Return (x, y) of the center of cell containing provided text 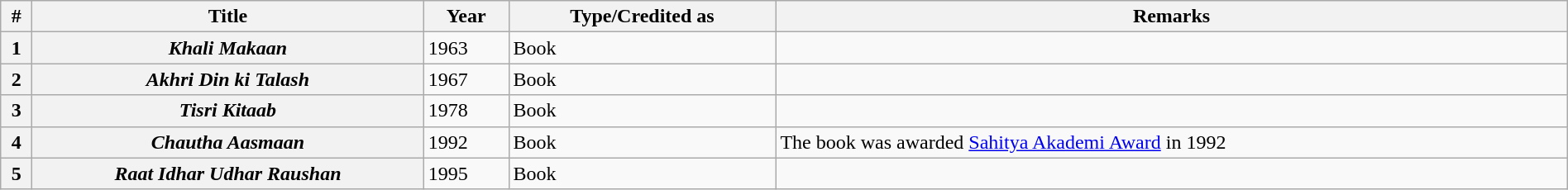
4 (17, 142)
2 (17, 79)
Year (466, 17)
1 (17, 48)
1967 (466, 79)
1963 (466, 48)
Remarks (1171, 17)
1978 (466, 111)
5 (17, 173)
Raat Idhar Udhar Raushan (228, 173)
1995 (466, 173)
# (17, 17)
3 (17, 111)
Akhri Din ki Talash (228, 79)
Khali Makaan (228, 48)
The book was awarded Sahitya Akademi Award in 1992 (1171, 142)
Type/Credited as (642, 17)
Title (228, 17)
Tisri Kitaab (228, 111)
Chautha Aasmaan (228, 142)
1992 (466, 142)
